Provide the (x, y) coordinate of the cell's center where the given text is located.  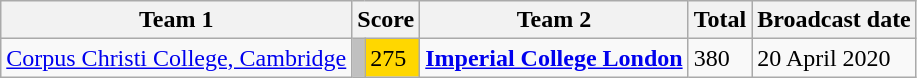
Imperial College London (554, 58)
20 April 2020 (834, 58)
Corpus Christi College, Cambridge (176, 58)
Broadcast date (834, 20)
Score (386, 20)
275 (392, 58)
Total (720, 20)
380 (720, 58)
Team 2 (554, 20)
Team 1 (176, 20)
